Identify which cell holds the provided text, then report its (X, Y) central coordinate. 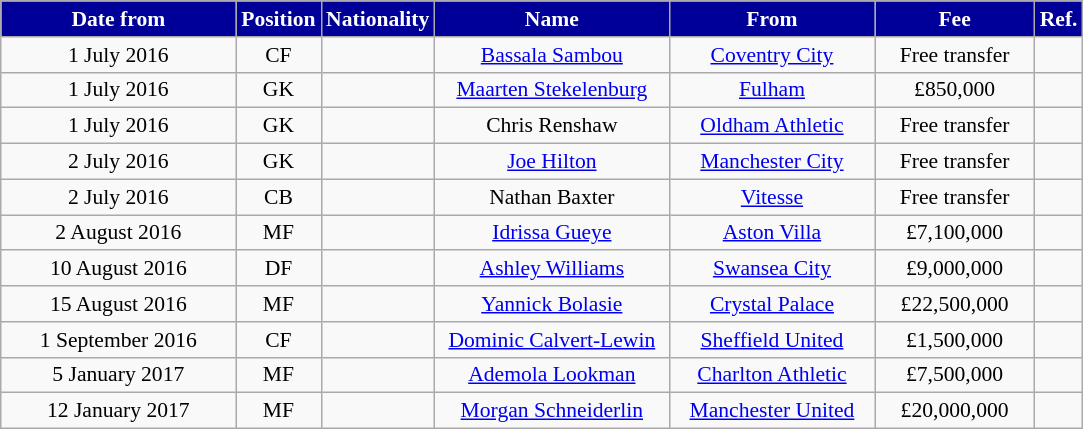
DF (278, 269)
Nathan Baxter (552, 197)
Morgan Schneiderlin (552, 411)
£7,500,000 (955, 375)
£1,500,000 (955, 340)
£7,100,000 (955, 233)
Sheffield United (772, 340)
Ashley Williams (552, 269)
Name (552, 19)
Bassala Sambou (552, 55)
Maarten Stekelenburg (552, 90)
Chris Renshaw (552, 126)
5 January 2017 (118, 375)
Nationality (378, 19)
Fee (955, 19)
Crystal Palace (772, 304)
Yannick Bolasie (552, 304)
From (772, 19)
Fulham (772, 90)
£850,000 (955, 90)
CB (278, 197)
£9,000,000 (955, 269)
Joe Hilton (552, 162)
1 September 2016 (118, 340)
Date from (118, 19)
Ademola Lookman (552, 375)
Oldham Athletic (772, 126)
Aston Villa (772, 233)
Position (278, 19)
12 January 2017 (118, 411)
2 August 2016 (118, 233)
Charlton Athletic (772, 375)
Ref. (1059, 19)
Idrissa Gueye (552, 233)
Swansea City (772, 269)
£20,000,000 (955, 411)
Vitesse (772, 197)
15 August 2016 (118, 304)
Dominic Calvert-Lewin (552, 340)
Manchester City (772, 162)
Manchester United (772, 411)
Coventry City (772, 55)
10 August 2016 (118, 269)
£22,500,000 (955, 304)
